Find where the given text appears and provide that cell's center as [x, y] coordinate. 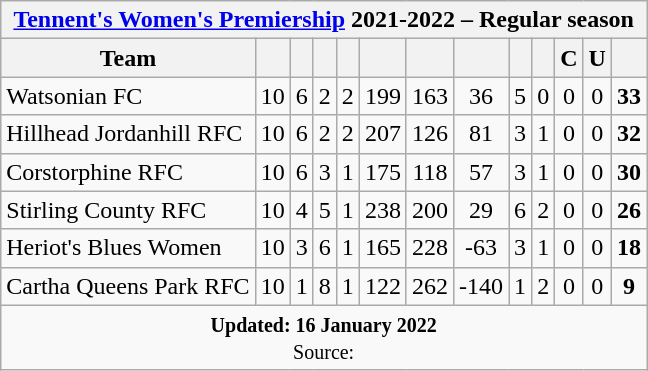
Watsonian FC [128, 96]
33 [628, 96]
U [597, 58]
165 [382, 248]
Updated: 16 January 2022 Source: [324, 338]
228 [430, 248]
Stirling County RFC [128, 210]
Corstorphine RFC [128, 172]
-63 [480, 248]
126 [430, 134]
81 [480, 134]
199 [382, 96]
9 [628, 286]
Heriot's Blues Women [128, 248]
118 [430, 172]
30 [628, 172]
207 [382, 134]
Hillhead Jordanhill RFC [128, 134]
26 [628, 210]
57 [480, 172]
175 [382, 172]
36 [480, 96]
Tennent's Women's Premiership 2021-2022 – Regular season [324, 20]
18 [628, 248]
29 [480, 210]
8 [324, 286]
238 [382, 210]
-140 [480, 286]
Cartha Queens Park RFC [128, 286]
32 [628, 134]
Team [128, 58]
4 [302, 210]
262 [430, 286]
200 [430, 210]
163 [430, 96]
122 [382, 286]
C [569, 58]
